From the cell containing the given text, extract its center point as [x, y] coordinate. 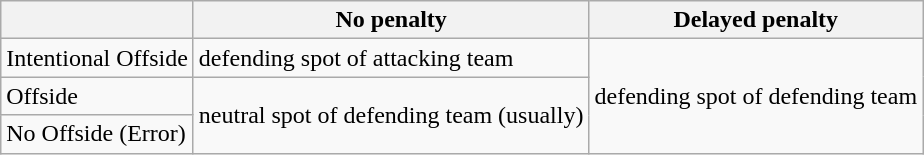
defending spot of attacking team [391, 58]
Intentional Offside [98, 58]
neutral spot of defending team (usually) [391, 115]
Offside [98, 96]
Delayed penalty [756, 20]
No Offside (Error) [98, 134]
No penalty [391, 20]
defending spot of defending team [756, 96]
